Return [X, Y] of the center of cell containing provided text 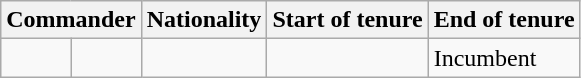
Commander [71, 20]
Nationality [204, 20]
End of tenure [504, 20]
Start of tenure [348, 20]
Incumbent [504, 58]
